Detect which cell encompasses the target text, then output its (X, Y) center coordinate. 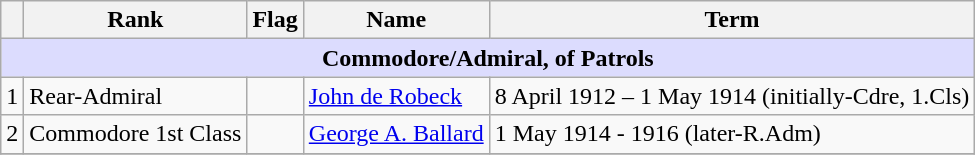
2 (12, 134)
1 May 1914 - 1916 (later-R.Adm) (732, 134)
Rear-Admiral (136, 96)
8 April 1912 – 1 May 1914 (initially-Cdre, 1.Cls) (732, 96)
Commodore 1st Class (136, 134)
1 (12, 96)
George A. Ballard (396, 134)
Flag (275, 20)
Name (396, 20)
John de Robeck (396, 96)
Rank (136, 20)
Term (732, 20)
Commodore/Admiral, of Patrols (488, 58)
